Return the [x, y] coordinate for the center point of the cell that contains the specified text.  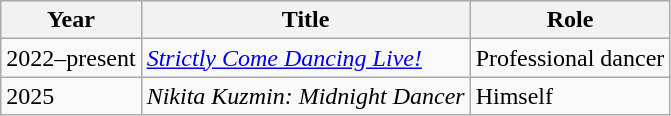
2022–present [71, 58]
Himself [570, 96]
Year [71, 20]
Nikita Kuzmin: Midnight Dancer [306, 96]
Professional dancer [570, 58]
Strictly Come Dancing Live! [306, 58]
Title [306, 20]
2025 [71, 96]
Role [570, 20]
